Capture the cell that displays the provided text and extract its (X, Y) central coordinate. 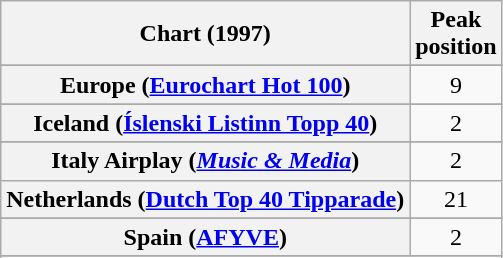
Chart (1997) (206, 34)
Spain (AFYVE) (206, 237)
9 (456, 85)
21 (456, 199)
Europe (Eurochart Hot 100) (206, 85)
Italy Airplay (Music & Media) (206, 161)
Iceland (Íslenski Listinn Topp 40) (206, 123)
Peakposition (456, 34)
Netherlands (Dutch Top 40 Tipparade) (206, 199)
